Find where the given text appears and provide that cell's center as [X, Y] coordinate. 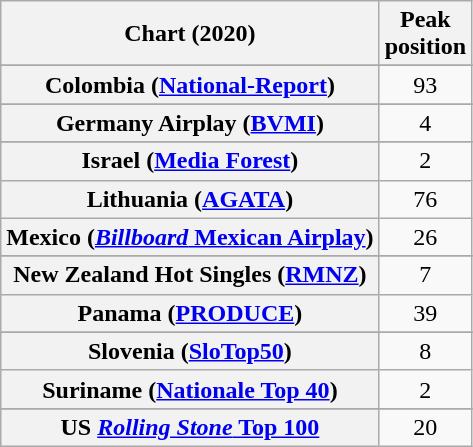
Germany Airplay (BVMI) [190, 123]
20 [425, 427]
US Rolling Stone Top 100 [190, 427]
4 [425, 123]
7 [425, 275]
39 [425, 313]
Peakposition [425, 34]
26 [425, 237]
Suriname (Nationale Top 40) [190, 389]
Lithuania (AGATA) [190, 199]
Colombia (National-Report) [190, 85]
Chart (2020) [190, 34]
Israel (Media Forest) [190, 161]
New Zealand Hot Singles (RMNZ) [190, 275]
93 [425, 85]
8 [425, 351]
Mexico (Billboard Mexican Airplay) [190, 237]
76 [425, 199]
Panama (PRODUCE) [190, 313]
Slovenia (SloTop50) [190, 351]
